For the text-containing cell, return its midpoint in [x, y] coordinate format. 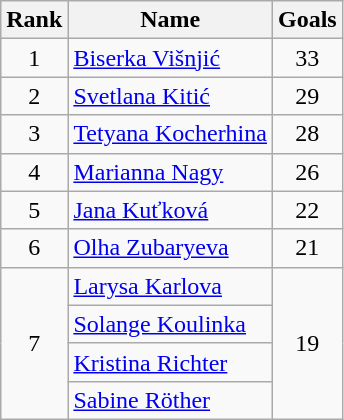
Biserka Višnjić [170, 58]
21 [307, 248]
7 [34, 343]
29 [307, 96]
2 [34, 96]
19 [307, 343]
4 [34, 172]
Tetyana Kocherhina [170, 134]
Name [170, 20]
1 [34, 58]
Solange Koulinka [170, 324]
Kristina Richter [170, 362]
22 [307, 210]
Sabine Röther [170, 400]
Goals [307, 20]
Svetlana Kitić [170, 96]
Rank [34, 20]
28 [307, 134]
6 [34, 248]
5 [34, 210]
33 [307, 58]
Olha Zubaryeva [170, 248]
Marianna Nagy [170, 172]
26 [307, 172]
Jana Kuťková [170, 210]
Larysa Karlova [170, 286]
3 [34, 134]
